Return [X, Y] of the center of cell containing provided text 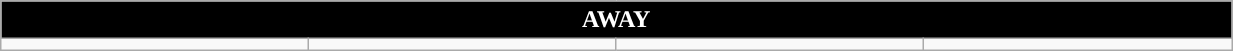
AWAY [616, 20]
